For the text-containing cell, return its midpoint in [X, Y] coordinate format. 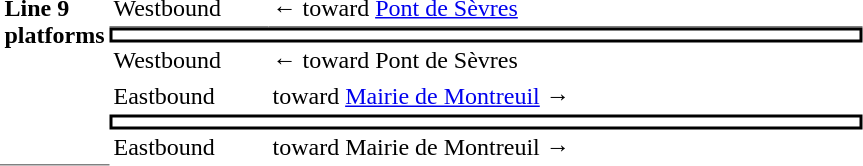
Westbound [188, 60]
← toward Pont de Sèvres [565, 60]
